Determine the (X, Y) coordinate at the center of the cell enclosing the given text.  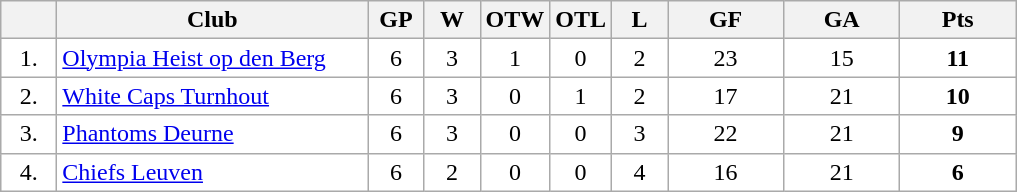
OTW (515, 20)
9 (958, 134)
Pts (958, 20)
GP (396, 20)
16 (726, 172)
GF (726, 20)
10 (958, 96)
Chiefs Leuven (212, 172)
White Caps Turnhout (212, 96)
W (452, 20)
GA (842, 20)
Olympia Heist op den Berg (212, 58)
4. (29, 172)
L (640, 20)
15 (842, 58)
3. (29, 134)
11 (958, 58)
2. (29, 96)
Phantoms Deurne (212, 134)
Club (212, 20)
17 (726, 96)
4 (640, 172)
OTL (581, 20)
23 (726, 58)
1. (29, 58)
22 (726, 134)
